Output the [X, Y] coordinate of the center of the cell containing the given text.  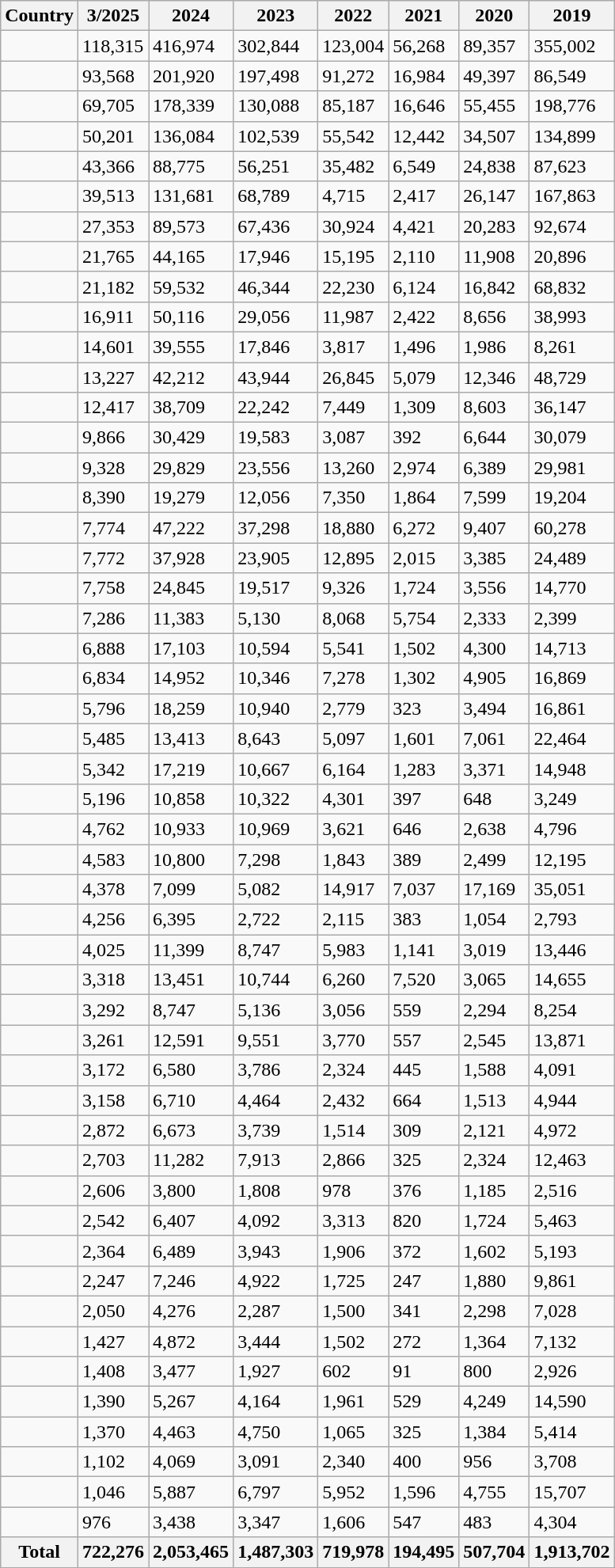
355,002 [571, 46]
2,872 [112, 1130]
5,267 [192, 1402]
4,762 [112, 829]
2,399 [571, 618]
19,204 [571, 498]
20,283 [494, 226]
1,427 [112, 1342]
56,268 [424, 46]
3,292 [112, 1010]
68,832 [571, 287]
26,147 [494, 196]
30,429 [192, 438]
14,713 [571, 648]
5,097 [353, 738]
21,182 [112, 287]
17,846 [275, 347]
9,407 [494, 528]
1,408 [112, 1372]
976 [112, 1522]
26,845 [353, 378]
4,905 [494, 678]
8,390 [112, 498]
820 [424, 1221]
11,383 [192, 618]
7,599 [494, 498]
1,496 [424, 347]
2019 [571, 16]
4,922 [275, 1281]
6,124 [424, 287]
91 [424, 1372]
5,079 [424, 378]
29,981 [571, 468]
372 [424, 1251]
42,212 [192, 378]
2,417 [424, 196]
12,195 [571, 859]
2,121 [494, 1130]
7,774 [112, 528]
6,834 [112, 678]
800 [494, 1372]
4,092 [275, 1221]
956 [494, 1462]
4,944 [571, 1100]
10,346 [275, 678]
8,068 [353, 618]
7,758 [112, 588]
37,928 [192, 558]
4,583 [112, 859]
10,933 [192, 829]
7,772 [112, 558]
5,130 [275, 618]
3,556 [494, 588]
8,603 [494, 408]
5,983 [353, 950]
7,520 [424, 980]
9,551 [275, 1040]
1,808 [275, 1190]
21,765 [112, 256]
16,984 [424, 76]
3,817 [353, 347]
14,952 [192, 678]
4,464 [275, 1100]
13,413 [192, 738]
22,242 [275, 408]
22,230 [353, 287]
3,708 [571, 1462]
2023 [275, 16]
6,797 [275, 1492]
86,549 [571, 76]
2024 [192, 16]
341 [424, 1311]
10,594 [275, 648]
7,298 [275, 859]
4,164 [275, 1402]
43,944 [275, 378]
5,342 [112, 769]
11,282 [192, 1160]
10,969 [275, 829]
2,364 [112, 1251]
19,517 [275, 588]
16,842 [494, 287]
1,843 [353, 859]
68,789 [275, 196]
201,920 [192, 76]
19,279 [192, 498]
69,705 [112, 106]
2,333 [494, 618]
3,065 [494, 980]
664 [424, 1100]
2,703 [112, 1160]
2,545 [494, 1040]
5,463 [571, 1221]
3,444 [275, 1342]
23,905 [275, 558]
93,568 [112, 76]
383 [424, 920]
87,623 [571, 166]
2,926 [571, 1372]
7,061 [494, 738]
247 [424, 1281]
10,744 [275, 980]
3,739 [275, 1130]
50,116 [192, 317]
17,103 [192, 648]
15,707 [571, 1492]
1,102 [112, 1462]
12,463 [571, 1160]
6,272 [424, 528]
27,353 [112, 226]
46,344 [275, 287]
131,681 [192, 196]
1,370 [112, 1432]
3,800 [192, 1190]
2,015 [424, 558]
15,195 [353, 256]
2,053,465 [192, 1552]
1,596 [424, 1492]
4,421 [424, 226]
1,384 [494, 1432]
445 [424, 1070]
3,438 [192, 1522]
16,646 [424, 106]
198,776 [571, 106]
39,513 [112, 196]
22,464 [571, 738]
14,601 [112, 347]
5,485 [112, 738]
3,019 [494, 950]
3,786 [275, 1070]
12,895 [353, 558]
2,974 [424, 468]
559 [424, 1010]
13,451 [192, 980]
3,494 [494, 708]
1,601 [424, 738]
547 [424, 1522]
1,302 [424, 678]
Total [40, 1552]
4,304 [571, 1522]
5,193 [571, 1251]
17,946 [275, 256]
529 [424, 1402]
1,283 [424, 769]
1,390 [112, 1402]
3/2025 [112, 16]
1,309 [424, 408]
1,880 [494, 1281]
7,099 [192, 890]
4,091 [571, 1070]
48,729 [571, 378]
19,583 [275, 438]
89,573 [192, 226]
9,328 [112, 468]
1,513 [494, 1100]
309 [424, 1130]
8,254 [571, 1010]
5,754 [424, 618]
12,417 [112, 408]
85,187 [353, 106]
3,158 [112, 1100]
67,436 [275, 226]
11,399 [192, 950]
23,556 [275, 468]
2,542 [112, 1221]
36,147 [571, 408]
2,606 [112, 1190]
1,588 [494, 1070]
197,498 [275, 76]
44,165 [192, 256]
646 [424, 829]
5,952 [353, 1492]
3,621 [353, 829]
178,339 [192, 106]
6,389 [494, 468]
1,927 [275, 1372]
2,287 [275, 1311]
2,110 [424, 256]
4,750 [275, 1432]
1,606 [353, 1522]
376 [424, 1190]
5,414 [571, 1432]
29,056 [275, 317]
91,272 [353, 76]
2,340 [353, 1462]
14,770 [571, 588]
8,643 [275, 738]
272 [424, 1342]
6,260 [353, 980]
17,169 [494, 890]
2,793 [571, 920]
38,993 [571, 317]
167,863 [571, 196]
6,164 [353, 769]
130,088 [275, 106]
10,800 [192, 859]
978 [353, 1190]
6,580 [192, 1070]
6,888 [112, 648]
2,516 [571, 1190]
4,301 [353, 799]
1,864 [424, 498]
9,866 [112, 438]
24,838 [494, 166]
29,829 [192, 468]
5,196 [112, 799]
13,260 [353, 468]
2,722 [275, 920]
30,079 [571, 438]
302,844 [275, 46]
11,908 [494, 256]
16,911 [112, 317]
3,087 [353, 438]
9,326 [353, 588]
1,602 [494, 1251]
648 [494, 799]
557 [424, 1040]
1,065 [353, 1432]
9,861 [571, 1281]
2020 [494, 16]
8,261 [571, 347]
4,463 [192, 1432]
1,500 [353, 1311]
18,259 [192, 708]
10,940 [275, 708]
2,115 [353, 920]
1,487,303 [275, 1552]
10,667 [275, 769]
88,775 [192, 166]
719,978 [353, 1552]
722,276 [112, 1552]
7,350 [353, 498]
18,880 [353, 528]
118,315 [112, 46]
5,887 [192, 1492]
5,541 [353, 648]
2,050 [112, 1311]
6,644 [494, 438]
89,357 [494, 46]
2,247 [112, 1281]
16,861 [571, 708]
13,227 [112, 378]
56,251 [275, 166]
3,477 [192, 1372]
30,924 [353, 226]
2,499 [494, 859]
13,871 [571, 1040]
1,046 [112, 1492]
14,590 [571, 1402]
102,539 [275, 136]
6,395 [192, 920]
39,555 [192, 347]
34,507 [494, 136]
2,298 [494, 1311]
3,056 [353, 1010]
10,322 [275, 799]
3,943 [275, 1251]
24,489 [571, 558]
3,347 [275, 1522]
3,249 [571, 799]
6,489 [192, 1251]
4,872 [192, 1342]
2,432 [353, 1100]
3,261 [112, 1040]
14,917 [353, 890]
37,298 [275, 528]
7,449 [353, 408]
Country [40, 16]
43,366 [112, 166]
1,986 [494, 347]
3,091 [275, 1462]
3,172 [112, 1070]
24,845 [192, 588]
4,715 [353, 196]
2,638 [494, 829]
50,201 [112, 136]
4,378 [112, 890]
6,710 [192, 1100]
55,455 [494, 106]
14,655 [571, 980]
2,422 [424, 317]
92,674 [571, 226]
6,407 [192, 1221]
392 [424, 438]
4,796 [571, 829]
3,385 [494, 558]
7,286 [112, 618]
483 [494, 1522]
416,974 [192, 46]
4,025 [112, 950]
4,256 [112, 920]
3,313 [353, 1221]
194,495 [424, 1552]
1,906 [353, 1251]
4,249 [494, 1402]
4,276 [192, 1311]
11,987 [353, 317]
2022 [353, 16]
4,300 [494, 648]
7,037 [424, 890]
1,054 [494, 920]
4,069 [192, 1462]
1,185 [494, 1190]
59,532 [192, 287]
35,482 [353, 166]
389 [424, 859]
38,709 [192, 408]
55,542 [353, 136]
1,913,702 [571, 1552]
4,972 [571, 1130]
323 [424, 708]
134,899 [571, 136]
123,004 [353, 46]
17,219 [192, 769]
5,136 [275, 1010]
3,318 [112, 980]
2,779 [353, 708]
4,755 [494, 1492]
397 [424, 799]
1,961 [353, 1402]
3,371 [494, 769]
12,056 [275, 498]
2,866 [353, 1160]
1,514 [353, 1130]
8,656 [494, 317]
10,858 [192, 799]
47,222 [192, 528]
507,704 [494, 1552]
60,278 [571, 528]
2,294 [494, 1010]
6,549 [424, 166]
7,913 [275, 1160]
12,346 [494, 378]
3,770 [353, 1040]
35,051 [571, 890]
2021 [424, 16]
7,028 [571, 1311]
49,397 [494, 76]
1,141 [424, 950]
6,673 [192, 1130]
12,591 [192, 1040]
1,725 [353, 1281]
7,278 [353, 678]
7,132 [571, 1342]
1,364 [494, 1342]
5,796 [112, 708]
20,896 [571, 256]
136,084 [192, 136]
400 [424, 1462]
12,442 [424, 136]
5,082 [275, 890]
16,869 [571, 678]
602 [353, 1372]
14,948 [571, 769]
13,446 [571, 950]
7,246 [192, 1281]
